Provide the [X, Y] coordinate of the cell's center where the given text is located.  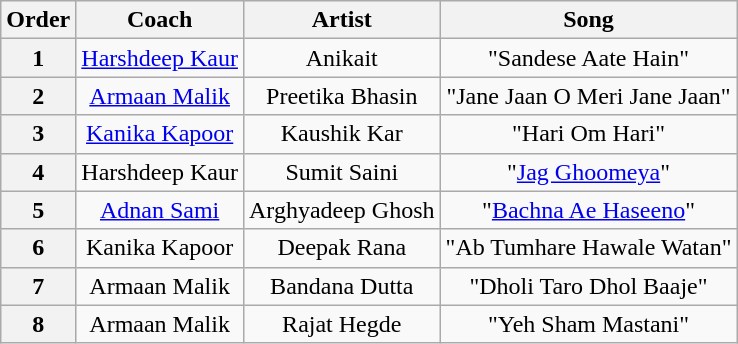
Sumit Saini [342, 172]
4 [38, 172]
Rajat Hegde [342, 324]
Anikait [342, 58]
"Bachna Ae Haseeno" [588, 210]
Coach [160, 20]
"Jag Ghoomeya" [588, 172]
Deepak Rana [342, 248]
1 [38, 58]
Preetika Bhasin [342, 96]
Kaushik Kar [342, 134]
3 [38, 134]
Song [588, 20]
"Yeh Sham Mastani" [588, 324]
"Hari Om Hari" [588, 134]
7 [38, 286]
"Ab Tumhare Hawale Watan" [588, 248]
6 [38, 248]
8 [38, 324]
Adnan Sami [160, 210]
Order [38, 20]
Bandana Dutta [342, 286]
Artist [342, 20]
"Dholi Taro Dhol Baaje" [588, 286]
"Sandese Aate Hain" [588, 58]
2 [38, 96]
5 [38, 210]
Arghyadeep Ghosh [342, 210]
"Jane Jaan O Meri Jane Jaan" [588, 96]
